Provide the [x, y] coordinate of the cell's center where the given text is located.  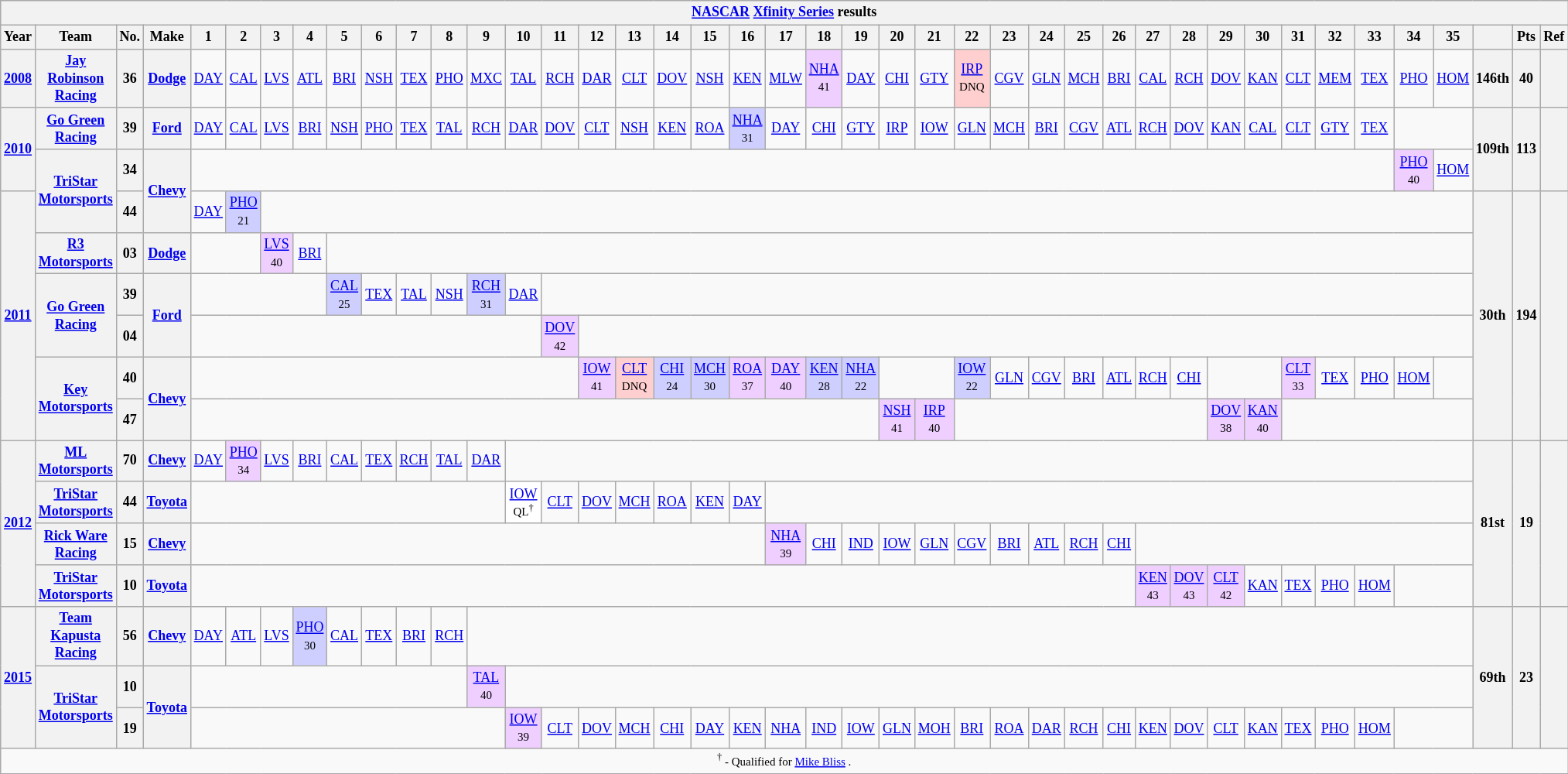
5 [345, 37]
21 [934, 37]
LVS40 [277, 253]
22 [972, 37]
MEM [1335, 78]
33 [1375, 37]
Year [19, 37]
MLW [786, 78]
1 [208, 37]
R3 Motorsports [76, 253]
NHA31 [747, 128]
KAN40 [1262, 420]
27 [1153, 37]
03 [130, 253]
25 [1084, 37]
24 [1046, 37]
MCH30 [710, 378]
16 [747, 37]
30th [1493, 316]
PHO40 [1414, 170]
ROA37 [747, 378]
70 [130, 461]
11 [560, 37]
47 [130, 420]
Ref [1554, 37]
IRP40 [934, 420]
2015 [19, 678]
04 [130, 337]
PHO21 [243, 212]
KEN28 [824, 378]
DOV43 [1189, 586]
17 [786, 37]
Make [167, 37]
8 [449, 37]
9 [487, 37]
Pts [1526, 37]
PHO30 [309, 636]
109th [1493, 149]
7 [414, 37]
31 [1298, 37]
NHA22 [861, 378]
Team [76, 37]
TAL40 [487, 687]
36 [130, 78]
32 [1335, 37]
NHA39 [786, 544]
CHI24 [672, 378]
Key Motorsports [76, 398]
Rick Ware Racing [76, 544]
DOV42 [560, 337]
† - Qualified for Mike Bliss . [784, 761]
NHA41 [824, 78]
56 [130, 636]
29 [1226, 37]
12 [597, 37]
26 [1119, 37]
2012 [19, 523]
IOWQL† [523, 502]
146th [1493, 78]
113 [1526, 149]
28 [1189, 37]
2 [243, 37]
194 [1526, 316]
IOW39 [523, 728]
MXC [487, 78]
NHA [786, 728]
IOW41 [597, 378]
NASCAR Xfinity Series results [784, 12]
CLT42 [1226, 586]
IOW22 [972, 378]
PHO34 [243, 461]
6 [379, 37]
4 [309, 37]
Jay Robinson Racing [76, 78]
MOH [934, 728]
DAY40 [786, 378]
2010 [19, 149]
CLT33 [1298, 378]
CAL25 [345, 295]
18 [824, 37]
2011 [19, 316]
3 [277, 37]
2008 [19, 78]
DOV38 [1226, 420]
NSH41 [897, 420]
IRPDNQ [972, 78]
30 [1262, 37]
CLTDNQ [634, 378]
20 [897, 37]
RCH31 [487, 295]
No. [130, 37]
Team Kapusta Racing [76, 636]
13 [634, 37]
IRP [897, 128]
14 [672, 37]
35 [1453, 37]
69th [1493, 678]
81st [1493, 523]
ML Motorsports [76, 461]
KEN43 [1153, 586]
